Locate the cell with the specified text and output its (X, Y) center coordinate. 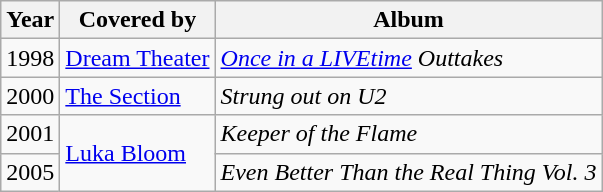
Year (30, 20)
Album (408, 20)
2000 (30, 96)
Covered by (138, 20)
Luka Bloom (138, 153)
2005 (30, 172)
The Section (138, 96)
Dream Theater (138, 58)
Once in a LIVEtime Outtakes (408, 58)
2001 (30, 134)
Strung out on U2 (408, 96)
Even Better Than the Real Thing Vol. 3 (408, 172)
1998 (30, 58)
Keeper of the Flame (408, 134)
